Locate the cell with the specified text and output its [x, y] center coordinate. 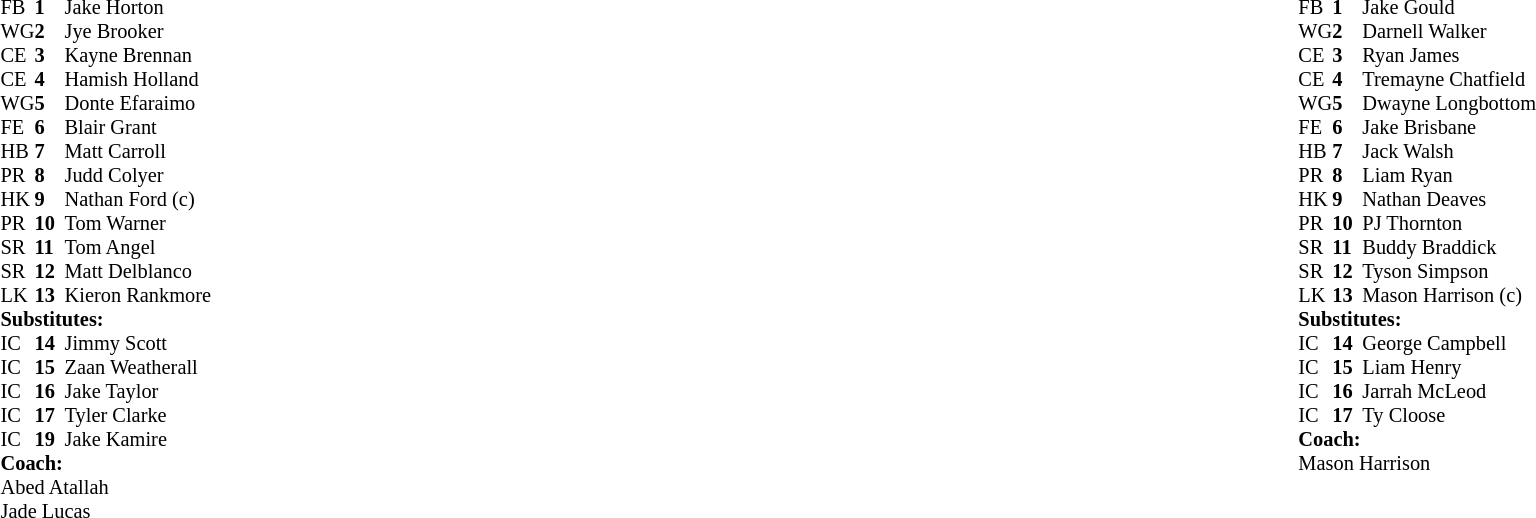
19 [49, 440]
Darnell Walker [1449, 32]
Dwayne Longbottom [1449, 104]
Ty Cloose [1449, 416]
Kayne Brennan [138, 56]
Liam Ryan [1449, 176]
Tyler Clarke [138, 416]
Tyson Simpson [1449, 272]
Jimmy Scott [138, 344]
Nathan Deaves [1449, 200]
Jarrah McLeod [1449, 392]
Buddy Braddick [1449, 248]
Liam Henry [1449, 368]
Judd Colyer [138, 176]
Mason Harrison (c) [1449, 296]
Jack Walsh [1449, 152]
George Campbell [1449, 344]
Jye Brooker [138, 32]
Hamish Holland [138, 80]
Blair Grant [138, 128]
Ryan James [1449, 56]
Tom Warner [138, 224]
Matt Carroll [138, 152]
Jake Brisbane [1449, 128]
Jake Kamire [138, 440]
Nathan Ford (c) [138, 200]
Jake Taylor [138, 392]
PJ Thornton [1449, 224]
Tom Angel [138, 248]
Mason Harrison [1417, 464]
Kieron Rankmore [138, 296]
Tremayne Chatfield [1449, 80]
Matt Delblanco [138, 272]
Donte Efaraimo [138, 104]
Zaan Weatherall [138, 368]
